From the cell containing the given text, extract its center point as (x, y) coordinate. 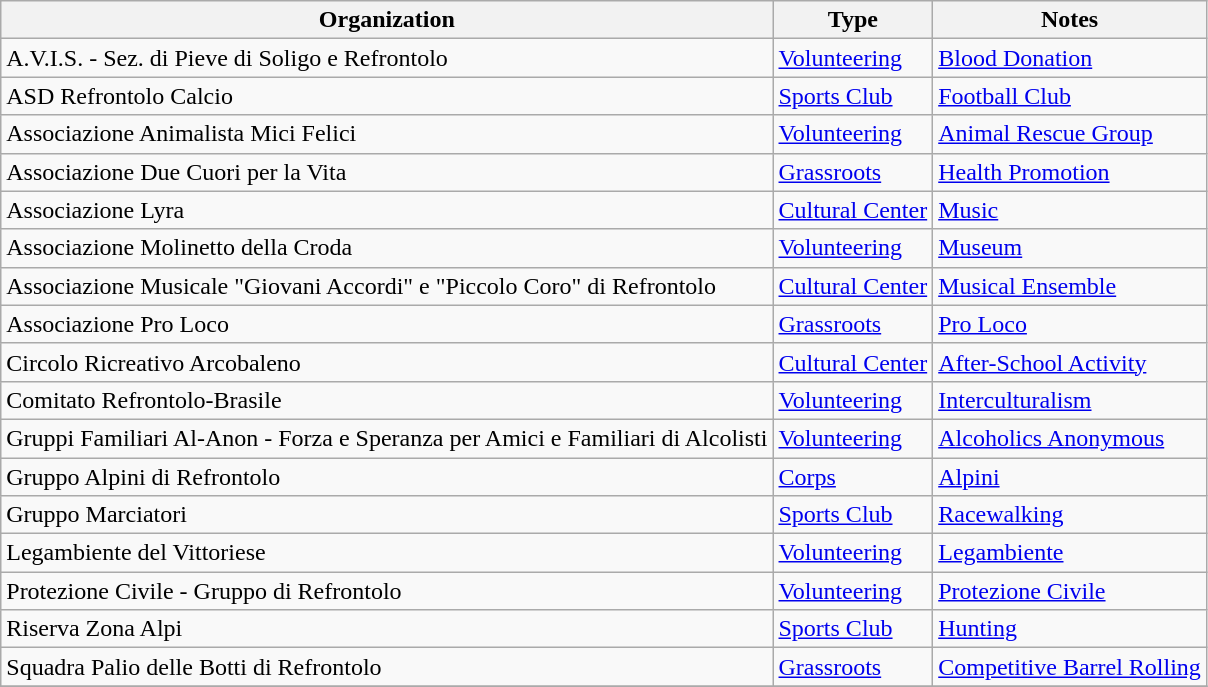
Gruppo Marciatori (387, 515)
Competitive Barrel Rolling (1070, 667)
Interculturalism (1070, 400)
Associazione Due Cuori per la Vita (387, 172)
Musical Ensemble (1070, 286)
Legambiente (1070, 553)
Associazione Pro Loco (387, 324)
Squadra Palio delle Botti di Refrontolo (387, 667)
ASD Refrontolo Calcio (387, 96)
Associazione Lyra (387, 210)
Museum (1070, 248)
Type (853, 20)
Pro Loco (1070, 324)
Animal Rescue Group (1070, 134)
Associazione Molinetto della Croda (387, 248)
Comitato Refrontolo-Brasile (387, 400)
Associazione Animalista Mici Felici (387, 134)
Football Club (1070, 96)
Notes (1070, 20)
Gruppi Familiari Al-Anon - Forza e Speranza per Amici e Familiari di Alcolisti (387, 438)
Corps (853, 477)
Protezione Civile (1070, 591)
Organization (387, 20)
Alpini (1070, 477)
Alcoholics Anonymous (1070, 438)
Legambiente del Vittoriese (387, 553)
Circolo Ricreativo Arcobaleno (387, 362)
Hunting (1070, 629)
Health Promotion (1070, 172)
Music (1070, 210)
After-School Activity (1070, 362)
Blood Donation (1070, 58)
Gruppo Alpini di Refrontolo (387, 477)
A.V.I.S. - Sez. di Pieve di Soligo e Refrontolo (387, 58)
Associazione Musicale "Giovani Accordi" e "Piccolo Coro" di Refrontolo (387, 286)
Riserva Zona Alpi (387, 629)
Racewalking (1070, 515)
Protezione Civile - Gruppo di Refrontolo (387, 591)
